Return (X, Y) of the center of cell containing provided text 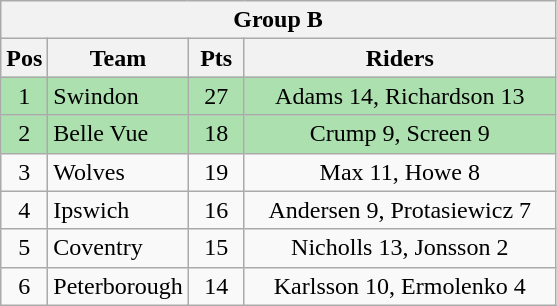
Wolves (118, 172)
Adams 14, Richardson 13 (400, 96)
18 (216, 134)
3 (24, 172)
Nicholls 13, Jonsson 2 (400, 248)
Team (118, 58)
Andersen 9, Protasiewicz 7 (400, 210)
Peterborough (118, 286)
Pts (216, 58)
Crump 9, Screen 9 (400, 134)
Swindon (118, 96)
15 (216, 248)
27 (216, 96)
Riders (400, 58)
Group B (278, 20)
19 (216, 172)
14 (216, 286)
Coventry (118, 248)
Ipswich (118, 210)
2 (24, 134)
Pos (24, 58)
5 (24, 248)
Belle Vue (118, 134)
6 (24, 286)
1 (24, 96)
16 (216, 210)
4 (24, 210)
Max 11, Howe 8 (400, 172)
Karlsson 10, Ermolenko 4 (400, 286)
